Provide the (X, Y) coordinate of the cell's center where the given text is located.  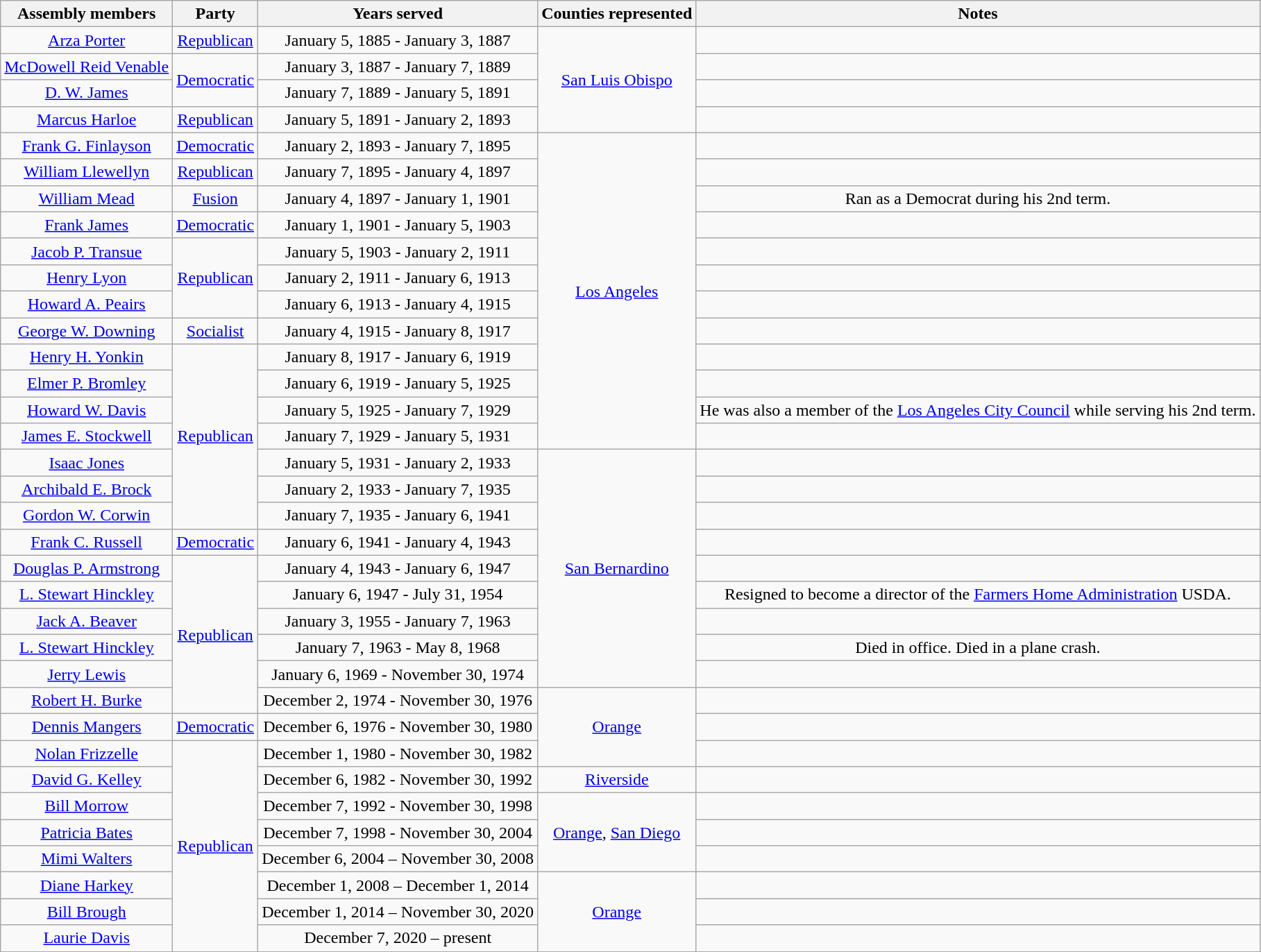
Party (215, 14)
Riverside (617, 780)
December 1, 2008 – December 1, 2014 (398, 885)
Laurie Davis (87, 938)
December 6, 2004 – November 30, 2008 (398, 859)
Orange, San Diego (617, 833)
January 6, 1913 - January 4, 1915 (398, 304)
Frank James (87, 225)
William Llewellyn (87, 172)
Counties represented (617, 14)
December 6, 1982 - November 30, 1992 (398, 780)
January 2, 1893 - January 7, 1895 (398, 146)
January 4, 1897 - January 1, 1901 (398, 198)
Frank C. Russell (87, 542)
Isaac Jones (87, 463)
January 5, 1931 - January 2, 1933 (398, 463)
Years served (398, 14)
Los Angeles (617, 291)
William Mead (87, 198)
January 8, 1917 - January 6, 1919 (398, 357)
January 6, 1969 - November 30, 1974 (398, 674)
January 4, 1943 - January 6, 1947 (398, 568)
Howard A. Peairs (87, 304)
Mimi Walters (87, 859)
Robert H. Burke (87, 700)
Resigned to become a director of the Farmers Home Administration USDA. (978, 595)
Patricia Bates (87, 833)
Diane Harkey (87, 885)
Elmer P. Bromley (87, 384)
Bill Morrow (87, 806)
Gordon W. Corwin (87, 516)
January 5, 1903 - January 2, 1911 (398, 251)
Ran as a Democrat during his 2nd term. (978, 198)
Archibald E. Brock (87, 489)
James E. Stockwell (87, 436)
January 3, 1887 - January 7, 1889 (398, 67)
Nolan Frizzelle (87, 753)
San Bernardino (617, 569)
Jacob P. Transue (87, 251)
Jerry Lewis (87, 674)
Henry Lyon (87, 278)
December 1, 2014 – November 30, 2020 (398, 912)
January 7, 1889 - January 5, 1891 (398, 93)
December 6, 1976 - November 30, 1980 (398, 726)
December 2, 1974 - November 30, 1976 (398, 700)
Fusion (215, 198)
Howard W. Davis (87, 410)
December 1, 1980 - November 30, 1982 (398, 753)
January 5, 1925 - January 7, 1929 (398, 410)
Douglas P. Armstrong (87, 568)
Frank G. Finlayson (87, 146)
George W. Downing (87, 331)
Assembly members (87, 14)
January 6, 1919 - January 5, 1925 (398, 384)
Arza Porter (87, 40)
January 5, 1885 - January 3, 1887 (398, 40)
D. W. James (87, 93)
January 2, 1911 - January 6, 1913 (398, 278)
January 7, 1935 - January 6, 1941 (398, 516)
Bill Brough (87, 912)
January 6, 1941 - January 4, 1943 (398, 542)
Henry H. Yonkin (87, 357)
January 3, 1955 - January 7, 1963 (398, 621)
McDowell Reid Venable (87, 67)
January 2, 1933 - January 7, 1935 (398, 489)
Dennis Mangers (87, 726)
January 7, 1895 - January 4, 1897 (398, 172)
Died in office. Died in a plane crash. (978, 647)
Notes (978, 14)
January 1, 1901 - January 5, 1903 (398, 225)
January 5, 1891 - January 2, 1893 (398, 119)
December 7, 2020 – present (398, 938)
January 7, 1963 - May 8, 1968 (398, 647)
January 7, 1929 - January 5, 1931 (398, 436)
He was also a member of the Los Angeles City Council while serving his 2nd term. (978, 410)
January 6, 1947 - July 31, 1954 (398, 595)
December 7, 1998 - November 30, 2004 (398, 833)
David G. Kelley (87, 780)
Jack A. Beaver (87, 621)
January 4, 1915 - January 8, 1917 (398, 331)
Socialist (215, 331)
Marcus Harloe (87, 119)
San Luis Obispo (617, 80)
December 7, 1992 - November 30, 1998 (398, 806)
